Identify which cell holds the provided text, then report its [x, y] central coordinate. 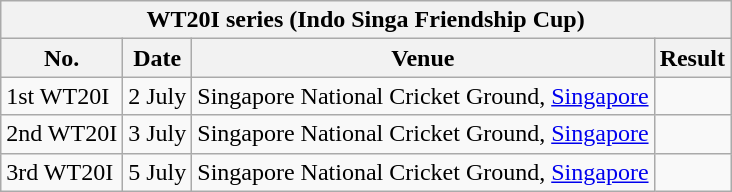
1st WT20I [62, 96]
Venue [423, 58]
5 July [158, 172]
WT20I series (Indo Singa Friendship Cup) [366, 20]
3 July [158, 134]
2 July [158, 96]
3rd WT20I [62, 172]
Date [158, 58]
No. [62, 58]
Result [692, 58]
2nd WT20I [62, 134]
